Provide the (x, y) coordinate of the cell's center where the given text is located.  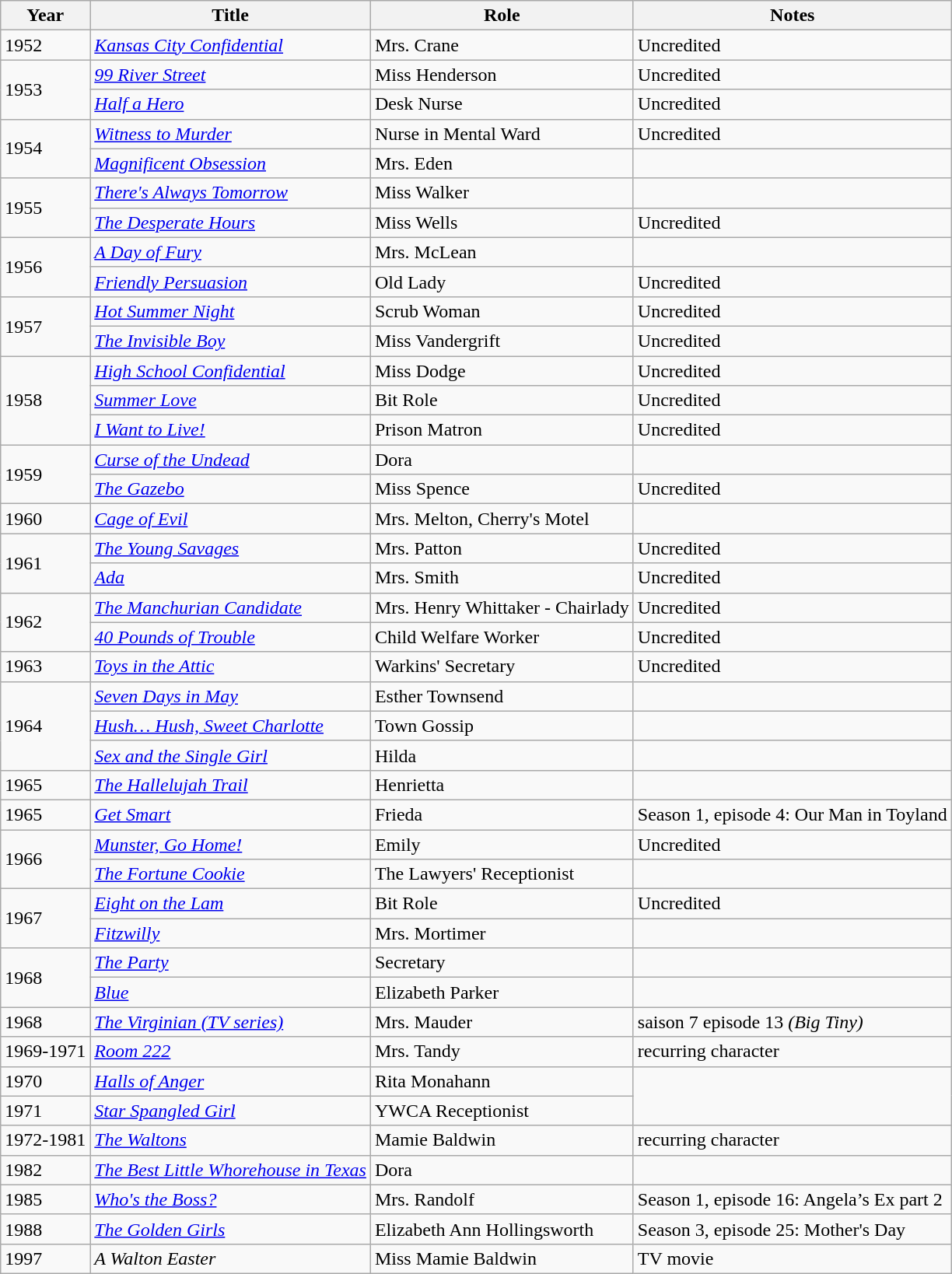
Get Smart (230, 814)
1970 (45, 1081)
Eight on the Lam (230, 904)
Hush… Hush, Sweet Charlotte (230, 726)
Witness to Murder (230, 134)
1952 (45, 45)
Munster, Go Home! (230, 844)
Fitzwilly (230, 933)
Summer Love (230, 401)
Mrs. Patton (502, 548)
1967 (45, 919)
Magnificent Obsession (230, 163)
Who's the Boss? (230, 1199)
Hot Summer Night (230, 311)
Prison Matron (502, 430)
Title (230, 16)
Curse of the Undead (230, 460)
Miss Vandergrift (502, 341)
Mrs. Randolf (502, 1199)
1969-1971 (45, 1052)
Kansas City Confidential (230, 45)
Cage of Evil (230, 519)
The Best Little Whorehouse in Texas (230, 1170)
Mamie Baldwin (502, 1140)
1985 (45, 1199)
Season 3, episode 25: Mother's Day (792, 1229)
Friendly Persuasion (230, 282)
Mrs. Tandy (502, 1052)
Miss Henderson (502, 75)
The Manchurian Candidate (230, 607)
High School Confidential (230, 371)
1960 (45, 519)
1963 (45, 667)
Sex and the Single Girl (230, 755)
1972-1981 (45, 1140)
Secretary (502, 963)
Mrs. Mortimer (502, 933)
Old Lady (502, 282)
A Walton Easter (230, 1258)
Desk Nurse (502, 104)
Henrietta (502, 785)
Emily (502, 844)
The Desperate Hours (230, 222)
Half a Hero (230, 104)
The Hallelujah Trail (230, 785)
Season 1, episode 4: Our Man in Toyland (792, 814)
1953 (45, 89)
1958 (45, 401)
Miss Walker (502, 193)
1997 (45, 1258)
Mrs. Crane (502, 45)
TV movie (792, 1258)
Halls of Anger (230, 1081)
1959 (45, 474)
1971 (45, 1111)
Esther Townsend (502, 696)
Nurse in Mental Ward (502, 134)
Notes (792, 16)
Mrs. McLean (502, 252)
Scrub Woman (502, 311)
Rita Monahann (502, 1081)
The Lawyers' Receptionist (502, 874)
Seven Days in May (230, 696)
Miss Dodge (502, 371)
1962 (45, 622)
Toys in the Attic (230, 667)
A Day of Fury (230, 252)
There's Always Tomorrow (230, 193)
Star Spangled Girl (230, 1111)
Miss Wells (502, 222)
1988 (45, 1229)
The Young Savages (230, 548)
YWCA Receptionist (502, 1111)
Elizabeth Parker (502, 992)
Town Gossip (502, 726)
40 Pounds of Trouble (230, 637)
Miss Mamie Baldwin (502, 1258)
The Invisible Boy (230, 341)
1982 (45, 1170)
Warkins' Secretary (502, 667)
Hilda (502, 755)
Room 222 (230, 1052)
1957 (45, 326)
1964 (45, 726)
The Fortune Cookie (230, 874)
Child Welfare Worker (502, 637)
The Virginian (TV series) (230, 1022)
saison 7 episode 13 (Big Tiny) (792, 1022)
Mrs. Smith (502, 578)
Mrs. Henry Whittaker - Chairlady (502, 607)
The Golden Girls (230, 1229)
Role (502, 16)
1961 (45, 563)
Mrs. Eden (502, 163)
99 River Street (230, 75)
Season 1, episode 16: Angela’s Ex part 2 (792, 1199)
1954 (45, 149)
Year (45, 16)
1966 (45, 859)
The Party (230, 963)
Frieda (502, 814)
Mrs. Melton, Cherry's Motel (502, 519)
Mrs. Mauder (502, 1022)
I Want to Live! (230, 430)
The Gazebo (230, 489)
1955 (45, 208)
Miss Spence (502, 489)
The Waltons (230, 1140)
1956 (45, 267)
Ada (230, 578)
Blue (230, 992)
Elizabeth Ann Hollingsworth (502, 1229)
